Locate the cell with the specified text and output its (X, Y) center coordinate. 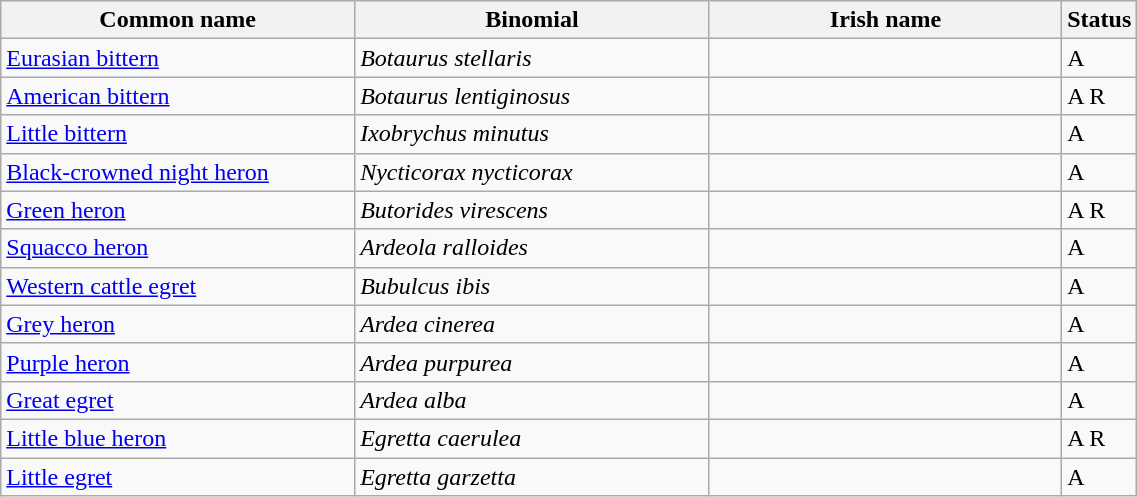
Botaurus stellaris (532, 58)
Botaurus lentiginosus (532, 96)
Butorides virescens (532, 210)
Western cattle egret (178, 286)
Egretta caerulea (532, 438)
Bubulcus ibis (532, 286)
Status (1100, 20)
Black-crowned night heron (178, 172)
Eurasian bittern (178, 58)
Little egret (178, 477)
Green heron (178, 210)
Little bittern (178, 134)
Squacco heron (178, 248)
Egretta garzetta (532, 477)
Purple heron (178, 362)
Ardea cinerea (532, 324)
Ardea alba (532, 400)
Great egret (178, 400)
Ardea purpurea (532, 362)
Irish name (885, 20)
Binomial (532, 20)
Ardeola ralloides (532, 248)
Ixobrychus minutus (532, 134)
Nycticorax nycticorax (532, 172)
American bittern (178, 96)
Grey heron (178, 324)
Little blue heron (178, 438)
Common name (178, 20)
